Extract the (x, y) coordinate from the center of the cell holding the provided text.  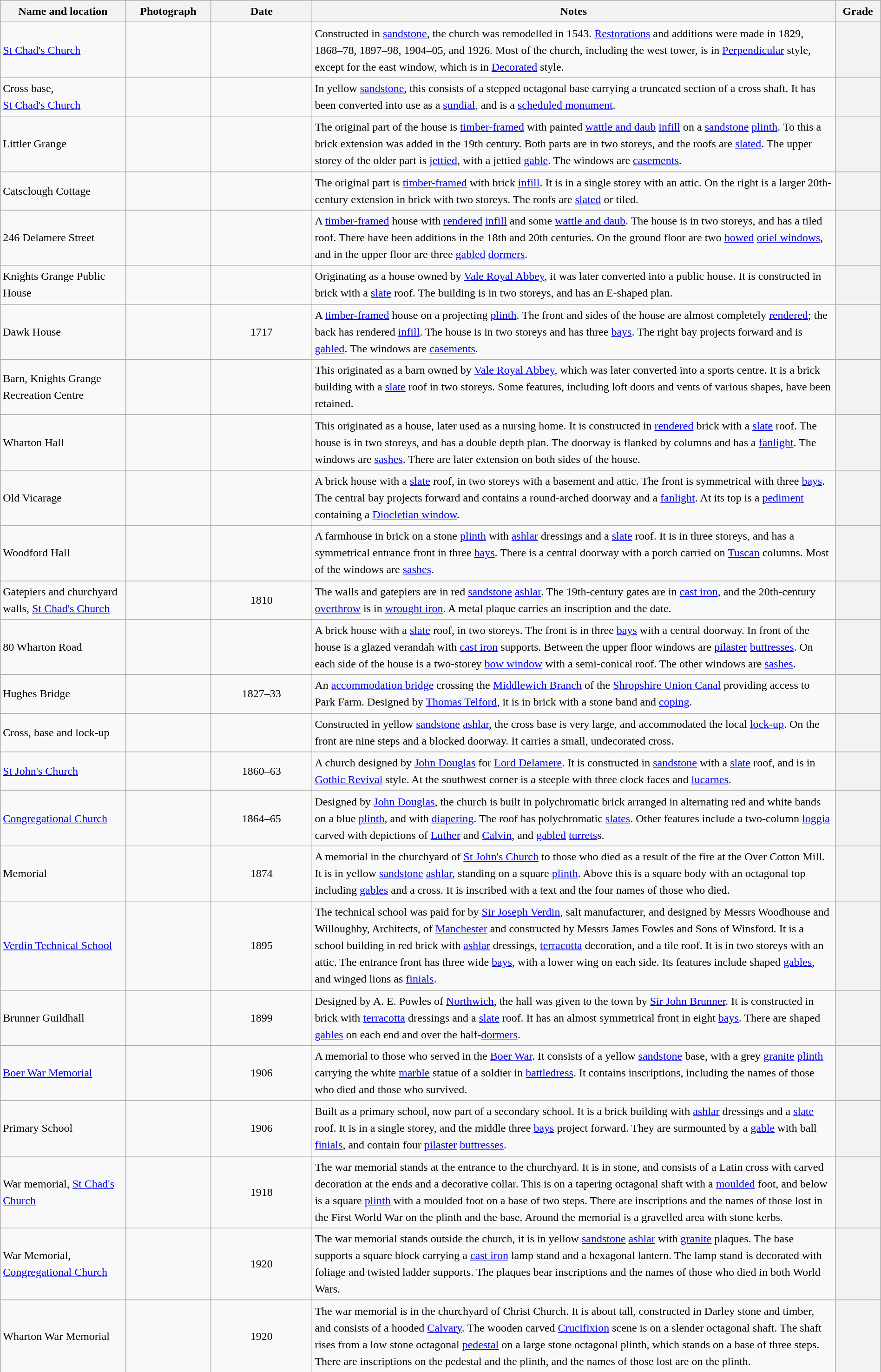
War Memorial,Congregational Church (63, 1264)
Wharton Hall (63, 442)
Wharton War Memorial (63, 1336)
1895 (262, 945)
St Chad's Church (63, 50)
War memorial, St Chad's Church (63, 1192)
Notes (573, 11)
1860–63 (262, 772)
1874 (262, 874)
Cross base,St Chad's Church (63, 97)
Knights Grange Public House (63, 284)
Dawk House (63, 332)
Woodford Hall (63, 553)
Barn, Knights Grange Recreation Centre (63, 387)
St John's Church (63, 772)
Brunner Guildhall (63, 1018)
Hughes Bridge (63, 694)
Name and location (63, 11)
Primary School (63, 1128)
Littler Grange (63, 144)
1810 (262, 600)
Gatepiers and churchyard walls, St Chad's Church (63, 600)
Photograph (168, 11)
80 Wharton Road (63, 647)
1827–33 (262, 694)
Congregational Church (63, 818)
1864–65 (262, 818)
Date (262, 11)
1918 (262, 1192)
Catsclough Cottage (63, 191)
Verdin Technical School (63, 945)
246 Delamere Street (63, 238)
1899 (262, 1018)
Memorial (63, 874)
Boer War Memorial (63, 1073)
Grade (858, 11)
Cross, base and lock-up (63, 732)
Old Vicarage (63, 497)
1717 (262, 332)
